Detect which cell encompasses the target text, then output its [X, Y] center coordinate. 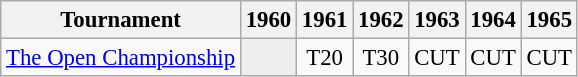
1960 [268, 20]
1964 [493, 20]
1963 [437, 20]
Tournament [121, 20]
T20 [325, 58]
The Open Championship [121, 58]
T30 [381, 58]
1962 [381, 20]
1965 [549, 20]
1961 [325, 20]
